Return [x, y] of the center of cell containing provided text 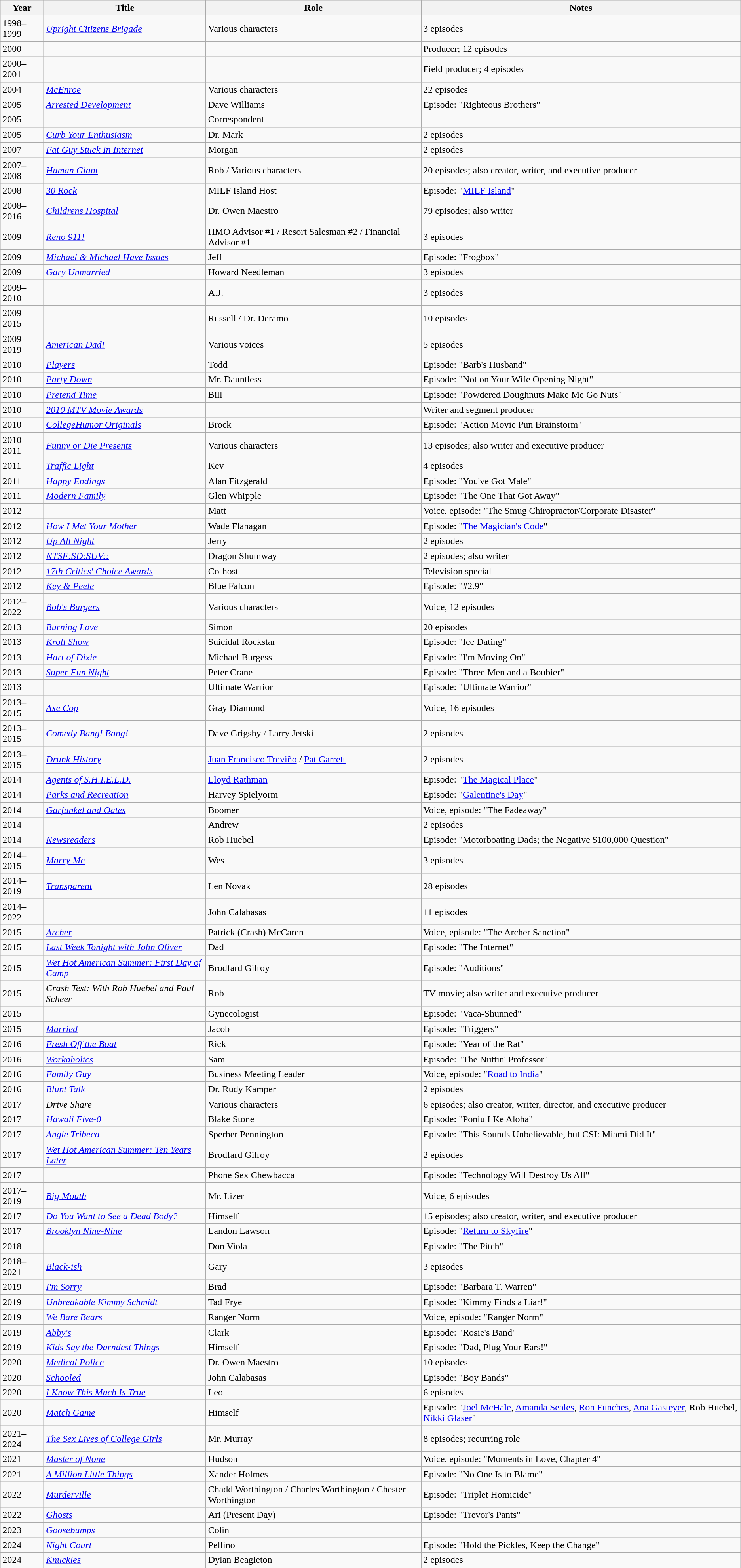
4 episodes [581, 466]
2000–2001 [22, 69]
Murderville [125, 1495]
Reno 911! [125, 237]
Episode: "Not on Your Wife Opening Night" [581, 380]
11 episodes [581, 912]
Episode: "#2.9" [581, 586]
Knuckles [125, 1560]
CollegeHumor Originals [125, 425]
Correspondent [313, 120]
Todd [313, 365]
Sperber Pennington [313, 1135]
Episode: "Triggers" [581, 1029]
Hart of Dixie [125, 657]
Episode: "Motorboating Dads; the Negative $100,000 Question" [581, 840]
Angie Tribeca [125, 1135]
Episode: "The Pitch" [581, 1246]
Episode: "Frogbox" [581, 257]
1998–1999 [22, 29]
Harvey Spielyorm [313, 794]
Kev [313, 466]
Newsreaders [125, 840]
2018 [22, 1246]
Dad [313, 947]
Voice, episode: "The Smug Chiropractor/Corporate Disaster" [581, 511]
Episode: "Vaca-Shunned" [581, 1014]
Voice, episode: "The Fadeaway" [581, 810]
Black-ish [125, 1267]
Traffic Light [125, 466]
Morgan [313, 150]
Medical Police [125, 1362]
Brooklyn Nine-Nine [125, 1231]
Blake Stone [313, 1119]
Xander Holmes [313, 1474]
Episode: "Galentine's Day" [581, 794]
A.J. [313, 293]
Len Novak [313, 886]
Episode: "Trevor's Pants" [581, 1515]
28 episodes [581, 886]
TV movie; also writer and executive producer [581, 994]
Jeff [313, 257]
Dave Williams [313, 105]
Don Viola [313, 1246]
Arrested Development [125, 105]
Party Down [125, 380]
A Million Little Things [125, 1474]
Leo [313, 1393]
Episode: "Ultimate Warrior" [581, 687]
Alan Fitzgerald [313, 481]
Workaholics [125, 1059]
Episode: "Technology Will Destroy Us All" [581, 1175]
2021–2024 [22, 1439]
NTSF:SD:SUV:: [125, 556]
Rick [313, 1044]
HMO Advisor #1 / Resort Salesman #2 / Financial Advisor #1 [313, 237]
Ranger Norm [313, 1317]
Episode: "The Internet" [581, 947]
79 episodes; also writer [581, 211]
2004 [22, 89]
Unbreakable Kimmy Schmidt [125, 1302]
Simon [313, 627]
Field producer; 4 episodes [581, 69]
Episode: "This Sounds Unbelievable, but CSI: Miami Did It" [581, 1135]
2014–2015 [22, 861]
Phone Sex Chewbacca [313, 1175]
Bob's Burgers [125, 606]
Sam [313, 1059]
Glen Whipple [313, 496]
2010–2011 [22, 445]
Gary Unmarried [125, 272]
Landon Lawson [313, 1231]
Jerry [313, 541]
17th Critics' Choice Awards [125, 571]
Michael Burgess [313, 657]
2010 MTV Movie Awards [125, 410]
2009–2015 [22, 318]
2008–2016 [22, 211]
6 episodes [581, 1393]
2014–2022 [22, 912]
Dr. Mark [313, 135]
Voice, 16 episodes [581, 708]
I'm Sorry [125, 1287]
2012–2022 [22, 606]
2009–2010 [22, 293]
Archer [125, 932]
Modern Family [125, 496]
Garfunkel and Oates [125, 810]
13 episodes; also writer and executive producer [581, 445]
2008 [22, 190]
Big Mouth [125, 1195]
Producer; 12 episodes [581, 49]
Wet Hot American Summer: First Day of Camp [125, 967]
Episode: "The Nuttin' Professor" [581, 1059]
Episode: "Triplet Homicide" [581, 1495]
Axe Cop [125, 708]
Gary [313, 1267]
2007–2008 [22, 170]
Happy Endings [125, 481]
Comedy Bang! Bang! [125, 733]
Parks and Recreation [125, 794]
2014–2019 [22, 886]
The Sex Lives of College Girls [125, 1439]
2000 [22, 49]
Episode: "Rosie's Band" [581, 1332]
Dave Grigsby / Larry Jetski [313, 733]
Brock [313, 425]
Writer and segment producer [581, 410]
Family Guy [125, 1074]
Master of None [125, 1459]
Lloyd Rathman [313, 779]
Rob Huebel [313, 840]
Various voices [313, 344]
Dylan Beagleton [313, 1560]
Boomer [313, 810]
Hawaii Five-0 [125, 1119]
Blue Falcon [313, 586]
Super Fun Night [125, 672]
Michael & Michael Have Issues [125, 257]
2023 [22, 1530]
Night Court [125, 1545]
20 episodes [581, 627]
Episode: "Ice Dating" [581, 642]
MILF Island Host [313, 190]
Kids Say the Darndest Things [125, 1347]
Episode: "The One That Got Away" [581, 496]
Marry Me [125, 861]
Mr. Dauntless [313, 380]
Year [22, 8]
2017–2019 [22, 1195]
Episode: "The Magician's Code" [581, 526]
Role [313, 8]
Episode: "MILF Island" [581, 190]
Pellino [313, 1545]
Gray Diamond [313, 708]
Title [125, 8]
Episode: "Poniu I Ke Aloha" [581, 1119]
Goosebumps [125, 1530]
Episode: "No One Is to Blame" [581, 1474]
McEnroe [125, 89]
Human Giant [125, 170]
Schooled [125, 1377]
Episode: "Barb's Husband" [581, 365]
Patrick (Crash) McCaren [313, 932]
Agents of S.H.I.E.L.D. [125, 779]
Matt [313, 511]
Upright Citizens Brigade [125, 29]
Mr. Murray [313, 1439]
Fat Guy Stuck In Internet [125, 150]
Voice, 6 episodes [581, 1195]
Rob [313, 994]
Abby's [125, 1332]
Co-host [313, 571]
I Know This Much Is True [125, 1393]
Episode: "Barbara T. Warren" [581, 1287]
Married [125, 1029]
Episode: "Kimmy Finds a Liar!" [581, 1302]
Kroll Show [125, 642]
Wet Hot American Summer: Ten Years Later [125, 1155]
Suicidal Rockstar [313, 642]
Ari (Present Day) [313, 1515]
Voice, episode: "The Archer Sanction" [581, 932]
Clark [313, 1332]
Curb Your Enthusiasm [125, 135]
Jacob [313, 1029]
2018–2021 [22, 1267]
Mr. Lizer [313, 1195]
American Dad! [125, 344]
Transparent [125, 886]
Chadd Worthington / Charles Worthington / Chester Worthington [313, 1495]
Voice, 12 episodes [581, 606]
15 episodes; also creator, writer, and executive producer [581, 1216]
Episode: "You've Got Male" [581, 481]
Match Game [125, 1413]
Business Meeting Leader [313, 1074]
Episode: "Righteous Brothers" [581, 105]
How I Met Your Mother [125, 526]
Voice, episode: "Moments in Love, Chapter 4" [581, 1459]
Episode: "Hold the Pickles, Keep the Change" [581, 1545]
Childrens Hospital [125, 211]
Episode: "Three Men and a Boubier" [581, 672]
Funny or Die Presents [125, 445]
20 episodes; also creator, writer, and executive producer [581, 170]
Hudson [313, 1459]
Episode: "Auditions" [581, 967]
Bill [313, 395]
Peter Crane [313, 672]
Dr. Rudy Kamper [313, 1089]
Andrew [313, 825]
Burning Love [125, 627]
Dragon Shumway [313, 556]
Key & Peele [125, 586]
Episode: "Return to Skyfire" [581, 1231]
30 Rock [125, 190]
Wade Flanagan [313, 526]
2 episodes; also writer [581, 556]
Blunt Talk [125, 1089]
Fresh Off the Boat [125, 1044]
Episode: "The Magical Place" [581, 779]
Crash Test: With Rob Huebel and Paul Scheer [125, 994]
Howard Needleman [313, 272]
Up All Night [125, 541]
8 episodes; recurring role [581, 1439]
Voice, episode: "Road to India" [581, 1074]
5 episodes [581, 344]
Television special [581, 571]
Drunk History [125, 759]
Juan Francisco Treviño / Pat Garrett [313, 759]
Episode: "Action Movie Pun Brainstorm" [581, 425]
Gynecologist [313, 1014]
We Bare Bears [125, 1317]
Rob / Various characters [313, 170]
Episode: "Boy Bands" [581, 1377]
Episode: "Dad, Plug Your Ears!" [581, 1347]
22 episodes [581, 89]
Do You Want to See a Dead Body? [125, 1216]
Voice, episode: "Ranger Norm" [581, 1317]
Episode: "Joel McHale, Amanda Seales, Ron Funches, Ana Gasteyer, Rob Huebel, Nikki Glaser" [581, 1413]
Episode: "Year of the Rat" [581, 1044]
Pretend Time [125, 395]
Brad [313, 1287]
Drive Share [125, 1104]
Last Week Tonight with John Oliver [125, 947]
Tad Frye [313, 1302]
Wes [313, 861]
6 episodes; also creator, writer, director, and executive producer [581, 1104]
Notes [581, 8]
Ghosts [125, 1515]
2009–2019 [22, 344]
Episode: "Powdered Doughnuts Make Me Go Nuts" [581, 395]
Ultimate Warrior [313, 687]
Russell / Dr. Deramo [313, 318]
Episode: "I'm Moving On" [581, 657]
Players [125, 365]
Colin [313, 1530]
2007 [22, 150]
